Identify which cell holds the provided text, then report its [x, y] central coordinate. 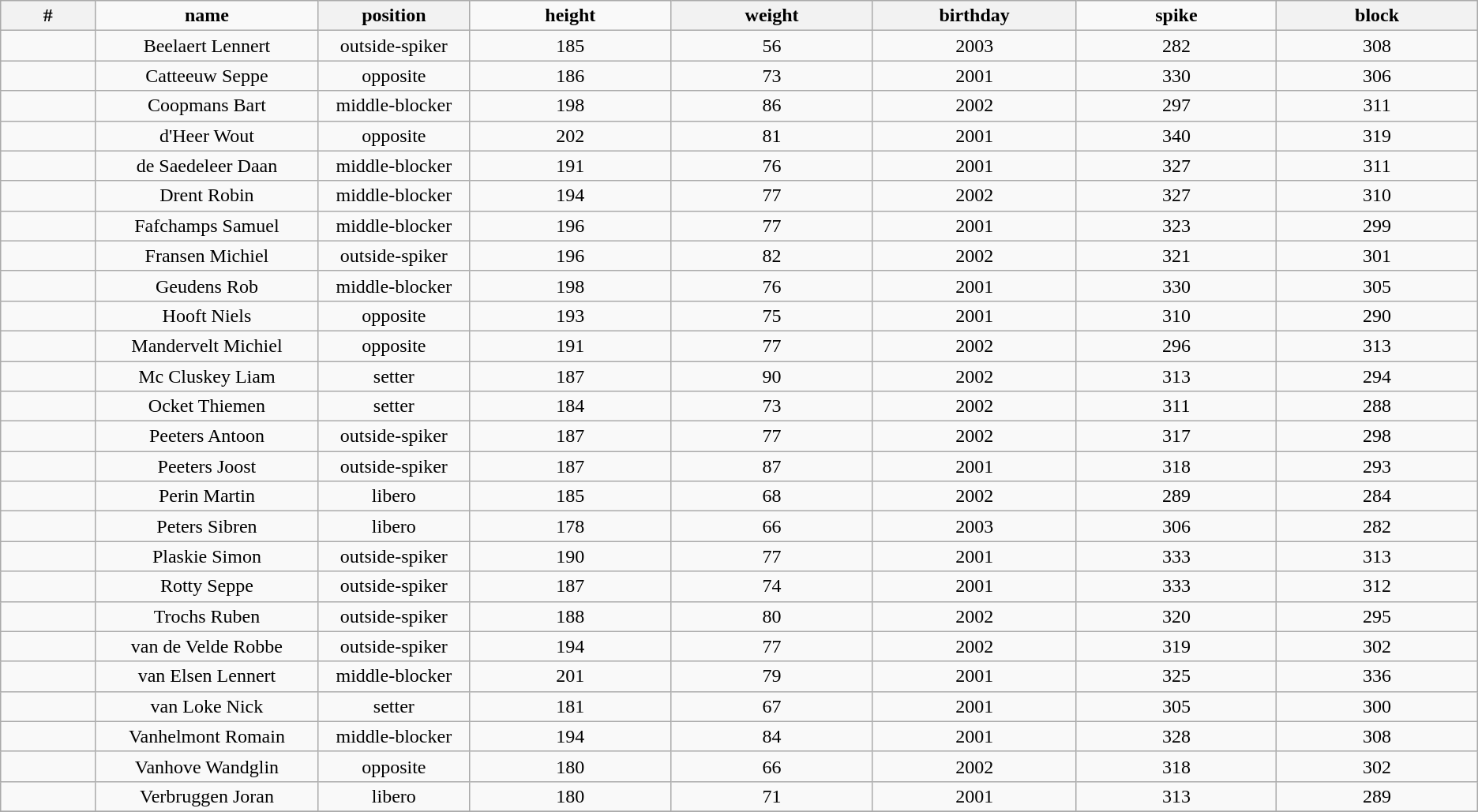
312 [1377, 586]
Peeters Joost [207, 466]
Plaskie Simon [207, 556]
298 [1377, 436]
79 [772, 676]
293 [1377, 466]
spike [1176, 16]
Trochs Ruben [207, 616]
Geudens Rob [207, 286]
Verbruggen Joran [207, 796]
82 [772, 256]
299 [1377, 226]
Drent Robin [207, 196]
323 [1176, 226]
86 [772, 106]
184 [570, 406]
87 [772, 466]
300 [1377, 706]
Fafchamps Samuel [207, 226]
295 [1377, 616]
328 [1176, 736]
Peeters Antoon [207, 436]
325 [1176, 676]
Beelaert Lennert [207, 46]
190 [570, 556]
181 [570, 706]
294 [1377, 376]
van de Velde Robbe [207, 646]
193 [570, 316]
67 [772, 706]
weight [772, 16]
297 [1176, 106]
de Saedeleer Daan [207, 166]
block [1377, 16]
Vanhove Wandglin [207, 766]
56 [772, 46]
301 [1377, 256]
186 [570, 76]
van Loke Nick [207, 706]
Ocket Thiemen [207, 406]
321 [1176, 256]
Peters Sibren [207, 526]
Mc Cluskey Liam [207, 376]
75 [772, 316]
80 [772, 616]
81 [772, 136]
296 [1176, 346]
height [570, 16]
Catteeuw Seppe [207, 76]
71 [772, 796]
# [48, 16]
68 [772, 496]
position [394, 16]
320 [1176, 616]
340 [1176, 136]
Mandervelt Michiel [207, 346]
317 [1176, 436]
Hooft Niels [207, 316]
Fransen Michiel [207, 256]
90 [772, 376]
284 [1377, 496]
name [207, 16]
201 [570, 676]
336 [1377, 676]
van Elsen Lennert [207, 676]
74 [772, 586]
Perin Martin [207, 496]
290 [1377, 316]
188 [570, 616]
Vanhelmont Romain [207, 736]
202 [570, 136]
Rotty Seppe [207, 586]
178 [570, 526]
84 [772, 736]
Coopmans Bart [207, 106]
288 [1377, 406]
d'Heer Wout [207, 136]
birthday [974, 16]
